For the text-containing cell, return its midpoint in (x, y) coordinate format. 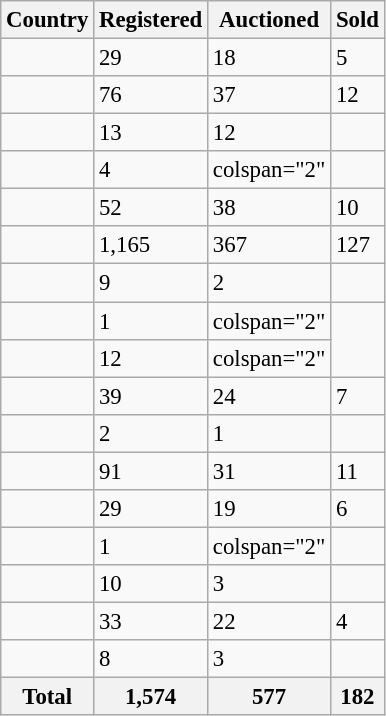
38 (270, 208)
11 (358, 471)
76 (151, 95)
182 (358, 697)
91 (151, 471)
9 (151, 283)
13 (151, 133)
Registered (151, 20)
367 (270, 245)
37 (270, 95)
33 (151, 621)
39 (151, 396)
19 (270, 509)
Auctioned (270, 20)
1,165 (151, 245)
22 (270, 621)
7 (358, 396)
52 (151, 208)
Country (48, 20)
Sold (358, 20)
1,574 (151, 697)
31 (270, 471)
18 (270, 58)
24 (270, 396)
Total (48, 697)
5 (358, 58)
8 (151, 659)
6 (358, 509)
577 (270, 697)
127 (358, 245)
